Detect which cell encompasses the target text, then output its (X, Y) center coordinate. 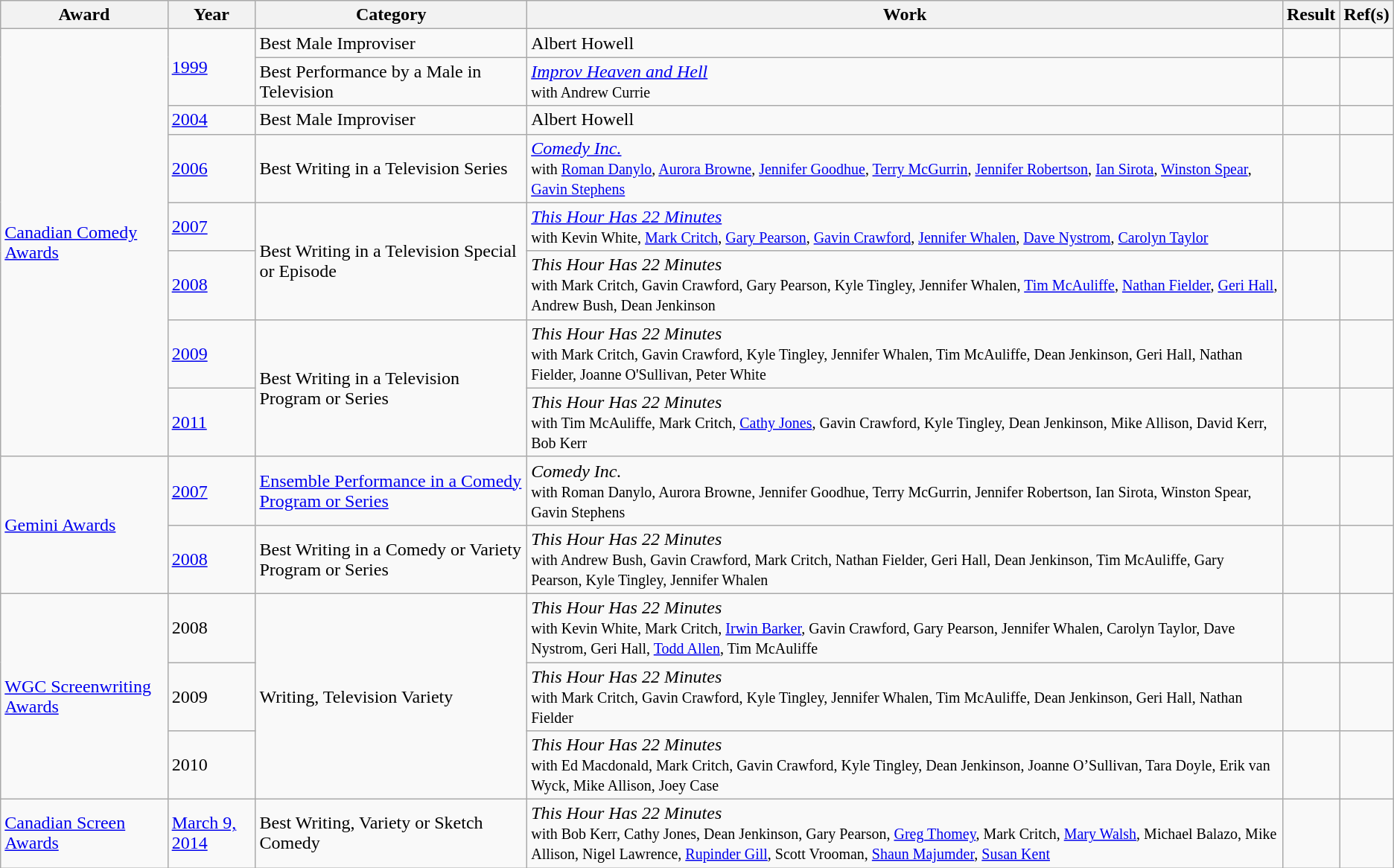
Ref(s) (1366, 15)
Year (211, 15)
Best Writing in a Television Special or Episode (392, 261)
Writing, Television Variety (392, 696)
Gemini Awards (84, 525)
Best Writing in a Television Program or Series (392, 388)
Canadian Screen Awards (84, 834)
Improv Heaven and Hellwith Andrew Currie (906, 82)
2004 (211, 120)
This Hour Has 22 Minuteswith Mark Critch, Gavin Crawford, Kyle Tingley, Jennifer Whalen, Tim McAuliffe, Dean Jenkinson, Geri Hall, Nathan Fielder (906, 697)
Category (392, 15)
WGC Screenwriting Awards (84, 696)
2006 (211, 168)
2011 (211, 422)
1999 (211, 67)
Award (84, 15)
Best Performance by a Male in Television (392, 82)
Best Writing in a Television Series (392, 168)
Ensemble Performance in a Comedy Program or Series (392, 491)
Canadian Comedy Awards (84, 243)
This Hour Has 22 Minuteswith Kevin White, Mark Critch, Gary Pearson, Gavin Crawford, Jennifer Whalen, Dave Nystrom, Carolyn Taylor (906, 226)
2010 (211, 765)
March 9, 2014 (211, 834)
Best Writing, Variety or Sketch Comedy (392, 834)
Work (906, 15)
Best Writing in a Comedy or Variety Program or Series (392, 559)
Result (1311, 15)
